Return the (x, y) coordinate for the center point of the cell that contains the specified text.  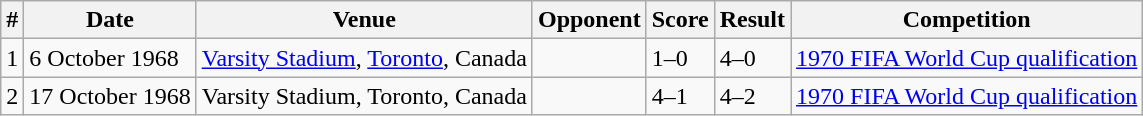
6 October 1968 (110, 58)
1 (12, 58)
Competition (967, 20)
2 (12, 96)
4–1 (680, 96)
# (12, 20)
1–0 (680, 58)
Date (110, 20)
Opponent (589, 20)
Score (680, 20)
4–0 (752, 58)
17 October 1968 (110, 96)
4–2 (752, 96)
Venue (364, 20)
Result (752, 20)
